Capture the cell that displays the provided text and extract its (X, Y) central coordinate. 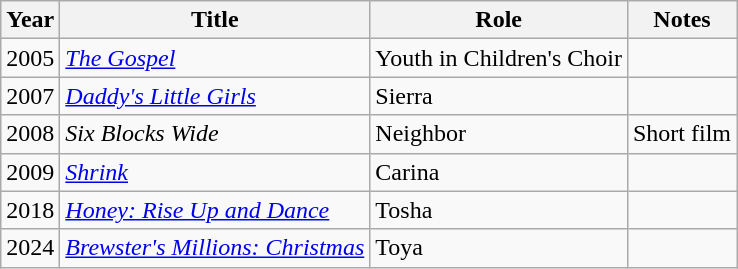
Brewster's Millions: Christmas (215, 248)
Honey: Rise Up and Dance (215, 210)
Toya (499, 248)
Short film (682, 134)
2009 (30, 172)
Neighbor (499, 134)
Sierra (499, 96)
Title (215, 20)
2007 (30, 96)
2008 (30, 134)
Six Blocks Wide (215, 134)
Shrink (215, 172)
2018 (30, 210)
Carina (499, 172)
2005 (30, 58)
Youth in Children's Choir (499, 58)
Tosha (499, 210)
2024 (30, 248)
Year (30, 20)
Daddy's Little Girls (215, 96)
Notes (682, 20)
The Gospel (215, 58)
Role (499, 20)
